For the text-containing cell, return its midpoint in (x, y) coordinate format. 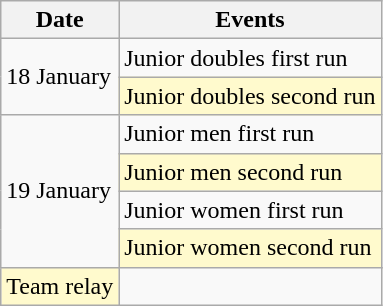
Junior men second run (250, 172)
Team relay (60, 286)
Date (60, 20)
Junior women first run (250, 210)
Junior men first run (250, 134)
Junior doubles second run (250, 96)
Junior doubles first run (250, 58)
Junior women second run (250, 248)
Events (250, 20)
18 January (60, 77)
19 January (60, 191)
